Detect which cell encompasses the target text, then output its (X, Y) center coordinate. 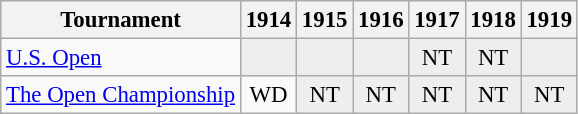
1918 (493, 20)
The Open Championship (121, 95)
U.S. Open (121, 58)
1919 (549, 20)
1914 (268, 20)
1916 (381, 20)
WD (268, 95)
1917 (437, 20)
1915 (325, 20)
Tournament (121, 20)
